Detect which cell encompasses the target text, then output its [x, y] center coordinate. 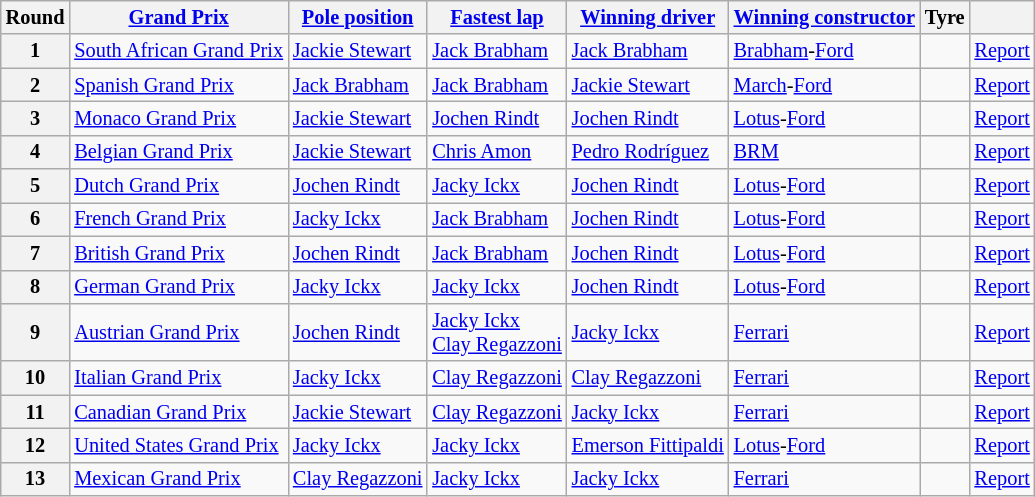
7 [36, 253]
11 [36, 412]
4 [36, 152]
Canadian Grand Prix [178, 412]
Monaco Grand Prix [178, 118]
Grand Prix [178, 17]
BRM [824, 152]
Emerson Fittipaldi [648, 445]
British Grand Prix [178, 253]
Winning constructor [824, 17]
French Grand Prix [178, 219]
Mexican Grand Prix [178, 479]
12 [36, 445]
Pedro Rodríguez [648, 152]
March-Ford [824, 85]
1 [36, 51]
9 [36, 332]
3 [36, 118]
8 [36, 287]
Austrian Grand Prix [178, 332]
South African Grand Prix [178, 51]
Dutch Grand Prix [178, 186]
United States Grand Prix [178, 445]
Chris Amon [496, 152]
10 [36, 378]
Italian Grand Prix [178, 378]
Belgian Grand Prix [178, 152]
Fastest lap [496, 17]
German Grand Prix [178, 287]
Round [36, 17]
5 [36, 186]
Spanish Grand Prix [178, 85]
13 [36, 479]
Tyre [945, 17]
Brabham-Ford [824, 51]
2 [36, 85]
Winning driver [648, 17]
Jacky Ickx Clay Regazzoni [496, 332]
Pole position [358, 17]
6 [36, 219]
